Locate the cell with the specified text and output its [X, Y] center coordinate. 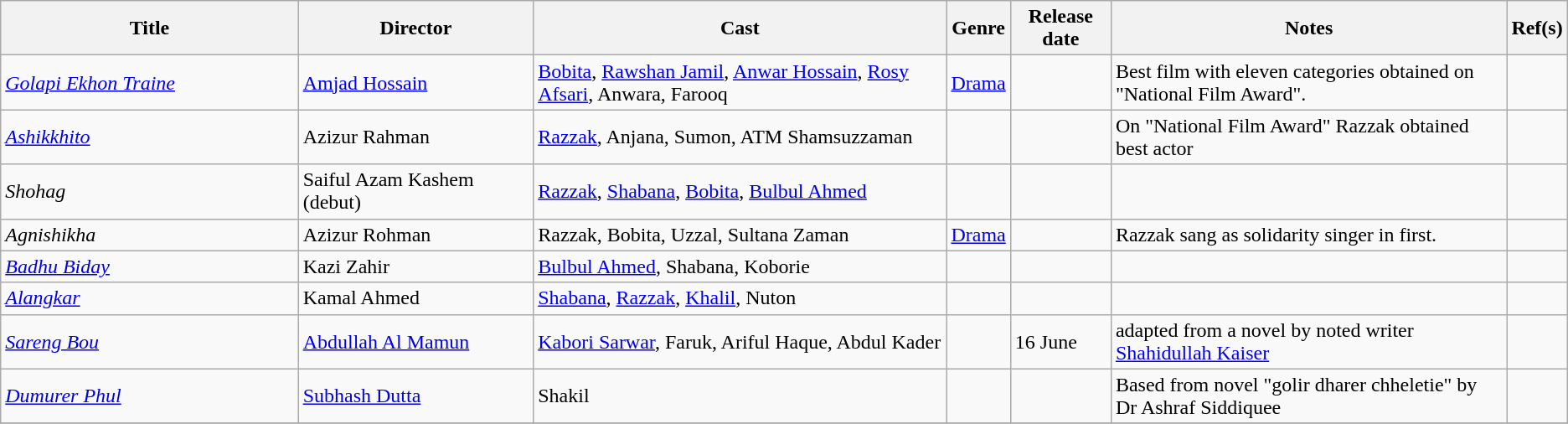
Razzak sang as solidarity singer in first. [1308, 235]
Amjad Hossain [415, 82]
Notes [1308, 28]
Ashikkhito [149, 137]
Director [415, 28]
Saiful Azam Kashem (debut) [415, 191]
Agnishikha [149, 235]
Golapi Ekhon Traine [149, 82]
Azizur Rohman [415, 235]
Shohag [149, 191]
Release date [1060, 28]
adapted from a novel by noted writer Shahidullah Kaiser [1308, 342]
Sareng Bou [149, 342]
Cast [740, 28]
Shabana, Razzak, Khalil, Nuton [740, 298]
Badhu Biday [149, 266]
Based from novel "golir dharer chheletie" by Dr Ashraf Siddiquee [1308, 396]
Kamal Ahmed [415, 298]
Title [149, 28]
Kazi Zahir [415, 266]
Razzak, Bobita, Uzzal, Sultana Zaman [740, 235]
Bulbul Ahmed, Shabana, Koborie [740, 266]
Shakil [740, 396]
Kabori Sarwar, Faruk, Ariful Haque, Abdul Kader [740, 342]
Abdullah Al Mamun [415, 342]
Alangkar [149, 298]
Genre [978, 28]
Subhash Dutta [415, 396]
Razzak, Anjana, Sumon, ATM Shamsuzzaman [740, 137]
Azizur Rahman [415, 137]
Razzak, Shabana, Bobita, Bulbul Ahmed [740, 191]
On "National Film Award" Razzak obtained best actor [1308, 137]
Best film with eleven categories obtained on "National Film Award". [1308, 82]
Ref(s) [1537, 28]
Dumurer Phul [149, 396]
16 June [1060, 342]
Bobita, Rawshan Jamil, Anwar Hossain, Rosy Afsari, Anwara, Farooq [740, 82]
